Pinpoint the cell where the given text exists, returning its (x, y) midpoint coordinate. 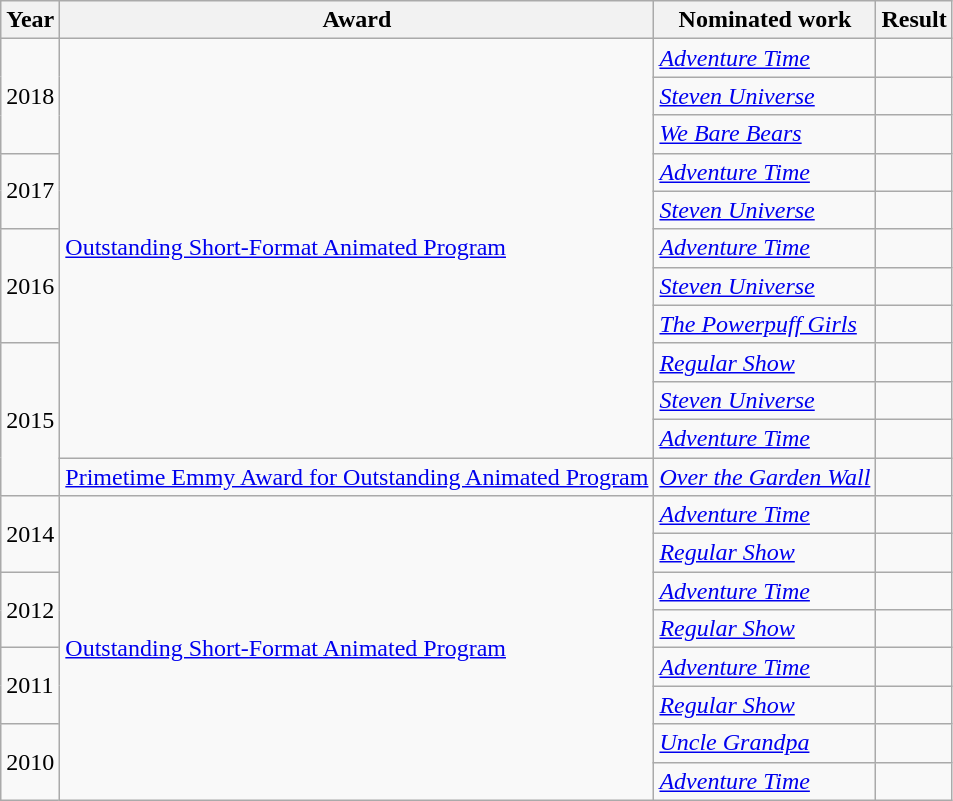
2010 (30, 762)
2014 (30, 534)
Nominated work (765, 20)
Primetime Emmy Award for Outstanding Animated Program (357, 477)
Award (357, 20)
The Powerpuff Girls (765, 324)
2011 (30, 686)
Over the Garden Wall (765, 477)
Result (914, 20)
2015 (30, 419)
2016 (30, 286)
Year (30, 20)
We Bare Bears (765, 134)
2018 (30, 96)
2012 (30, 610)
Uncle Grandpa (765, 743)
2017 (30, 191)
